For the text-containing cell, return its midpoint in (x, y) coordinate format. 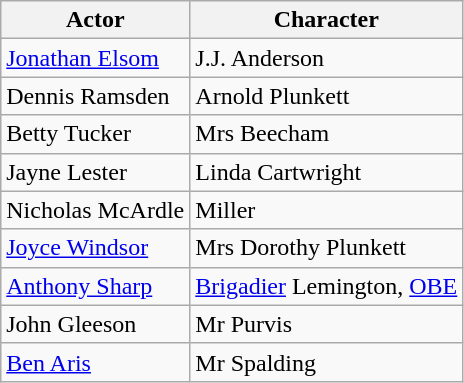
Nicholas McArdle (96, 210)
Ben Aris (96, 362)
Actor (96, 20)
Mr Purvis (326, 324)
Arnold Plunkett (326, 96)
Linda Cartwright (326, 172)
Betty Tucker (96, 134)
Jonathan Elsom (96, 58)
John Gleeson (96, 324)
Anthony Sharp (96, 286)
Mr Spalding (326, 362)
Mrs Beecham (326, 134)
Joyce Windsor (96, 248)
Mrs Dorothy Plunkett (326, 248)
Miller (326, 210)
Brigadier Lemington, OBE (326, 286)
J.J. Anderson (326, 58)
Jayne Lester (96, 172)
Character (326, 20)
Dennis Ramsden (96, 96)
